From the cell containing the given text, extract its center point as (x, y) coordinate. 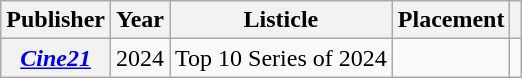
Year (140, 20)
Listicle (282, 20)
Placement (451, 20)
Top 10 Series of 2024 (282, 58)
Cine21 (56, 58)
2024 (140, 58)
Publisher (56, 20)
